Scan for the cell matching the given text and deliver its (X, Y) coordinate at center. 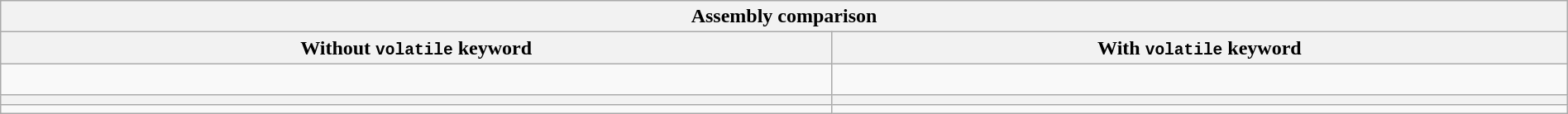
Without volatile keyword (417, 48)
Assembly comparison (784, 17)
With volatile keyword (1200, 48)
